Capture the cell that displays the provided text and extract its (x, y) central coordinate. 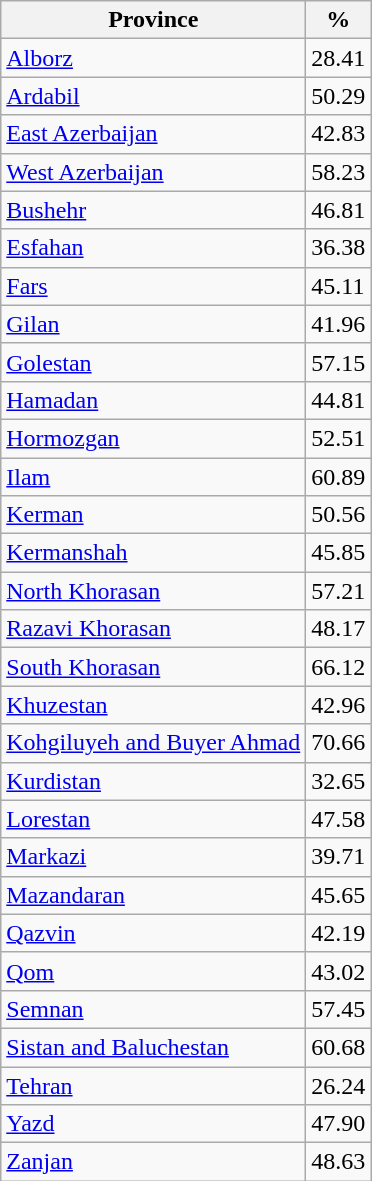
Alborz (154, 58)
Kohgiluyeh and Buyer Ahmad (154, 743)
Golestan (154, 362)
60.68 (338, 1047)
70.66 (338, 743)
Kurdistan (154, 781)
60.89 (338, 477)
Fars (154, 286)
42.96 (338, 705)
42.19 (338, 933)
Esfahan (154, 248)
43.02 (338, 971)
Hormozgan (154, 438)
45.85 (338, 553)
Razavi Khorasan (154, 629)
28.41 (338, 58)
Province (154, 20)
Gilan (154, 324)
48.17 (338, 629)
Semnan (154, 1009)
Markazi (154, 857)
Lorestan (154, 819)
26.24 (338, 1085)
Hamadan (154, 400)
36.38 (338, 248)
45.65 (338, 895)
50.56 (338, 515)
Mazandaran (154, 895)
41.96 (338, 324)
58.23 (338, 172)
57.45 (338, 1009)
46.81 (338, 210)
Kerman (154, 515)
Khuzestan (154, 705)
57.15 (338, 362)
42.83 (338, 134)
Qom (154, 971)
52.51 (338, 438)
47.58 (338, 819)
East Azerbaijan (154, 134)
Ilam (154, 477)
Qazvin (154, 933)
32.65 (338, 781)
47.90 (338, 1124)
West Azerbaijan (154, 172)
44.81 (338, 400)
66.12 (338, 667)
North Khorasan (154, 591)
Bushehr (154, 210)
Yazd (154, 1124)
50.29 (338, 96)
Sistan and Baluchestan (154, 1047)
48.63 (338, 1162)
Ardabil (154, 96)
Kermanshah (154, 553)
45.11 (338, 286)
% (338, 20)
Zanjan (154, 1162)
57.21 (338, 591)
Tehran (154, 1085)
South Khorasan (154, 667)
39.71 (338, 857)
